Find where the given text appears and provide that cell's center as [X, Y] coordinate. 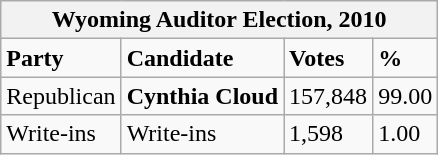
157,848 [328, 96]
Cynthia Cloud [202, 96]
1,598 [328, 134]
Candidate [202, 58]
Republican [61, 96]
% [406, 58]
Votes [328, 58]
99.00 [406, 96]
Party [61, 58]
Wyoming Auditor Election, 2010 [220, 20]
1.00 [406, 134]
